Output the (x, y) coordinate of the center of the cell containing the given text.  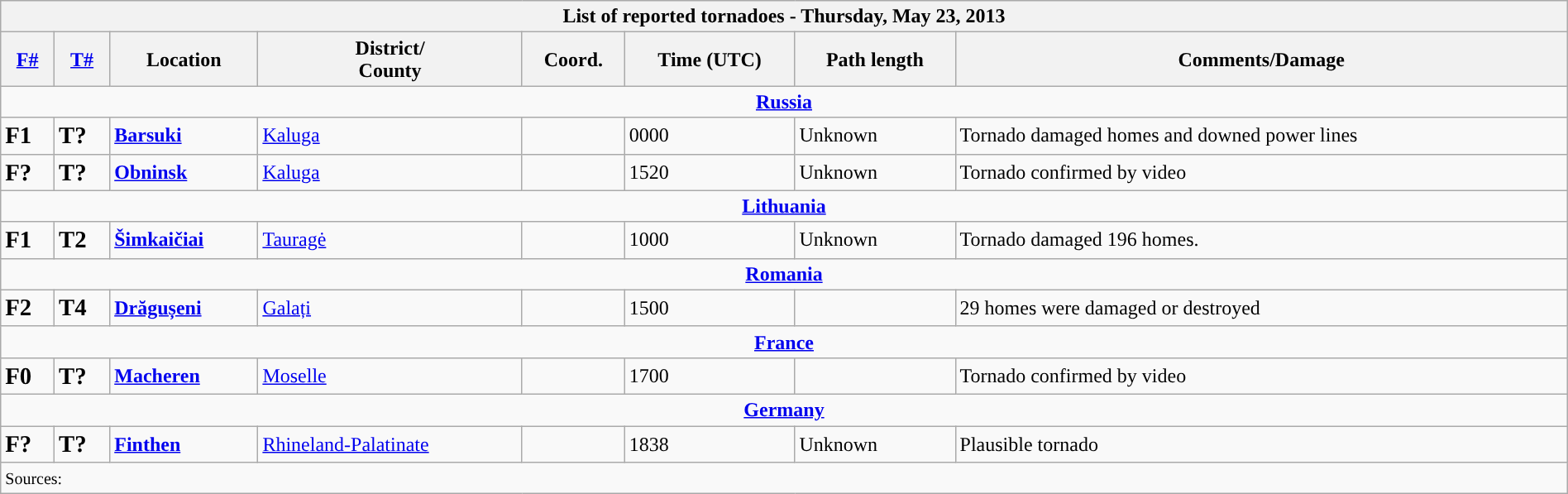
Rhineland-Palatinate (390, 444)
F0 (28, 376)
Finthen (184, 444)
Lithuania (784, 206)
Romania (784, 274)
Obninsk (184, 172)
1700 (710, 376)
Path length (875, 60)
Russia (784, 102)
List of reported tornadoes - Thursday, May 23, 2013 (784, 17)
Drăgușeni (184, 308)
0000 (710, 136)
Time (UTC) (710, 60)
F# (28, 60)
T2 (83, 240)
Macheren (184, 376)
Galați (390, 308)
Tauragė (390, 240)
T4 (83, 308)
Sources: (784, 478)
29 homes were damaged or destroyed (1261, 308)
Šimkaičiai (184, 240)
1000 (710, 240)
Comments/Damage (1261, 60)
District/County (390, 60)
Tornado damaged 196 homes. (1261, 240)
T# (83, 60)
1838 (710, 444)
1520 (710, 172)
Plausible tornado (1261, 444)
Tornado damaged homes and downed power lines (1261, 136)
Location (184, 60)
1500 (710, 308)
France (784, 342)
Coord. (573, 60)
Barsuki (184, 136)
F2 (28, 308)
Germany (784, 410)
Moselle (390, 376)
